Find where the given text appears and provide that cell's center as [x, y] coordinate. 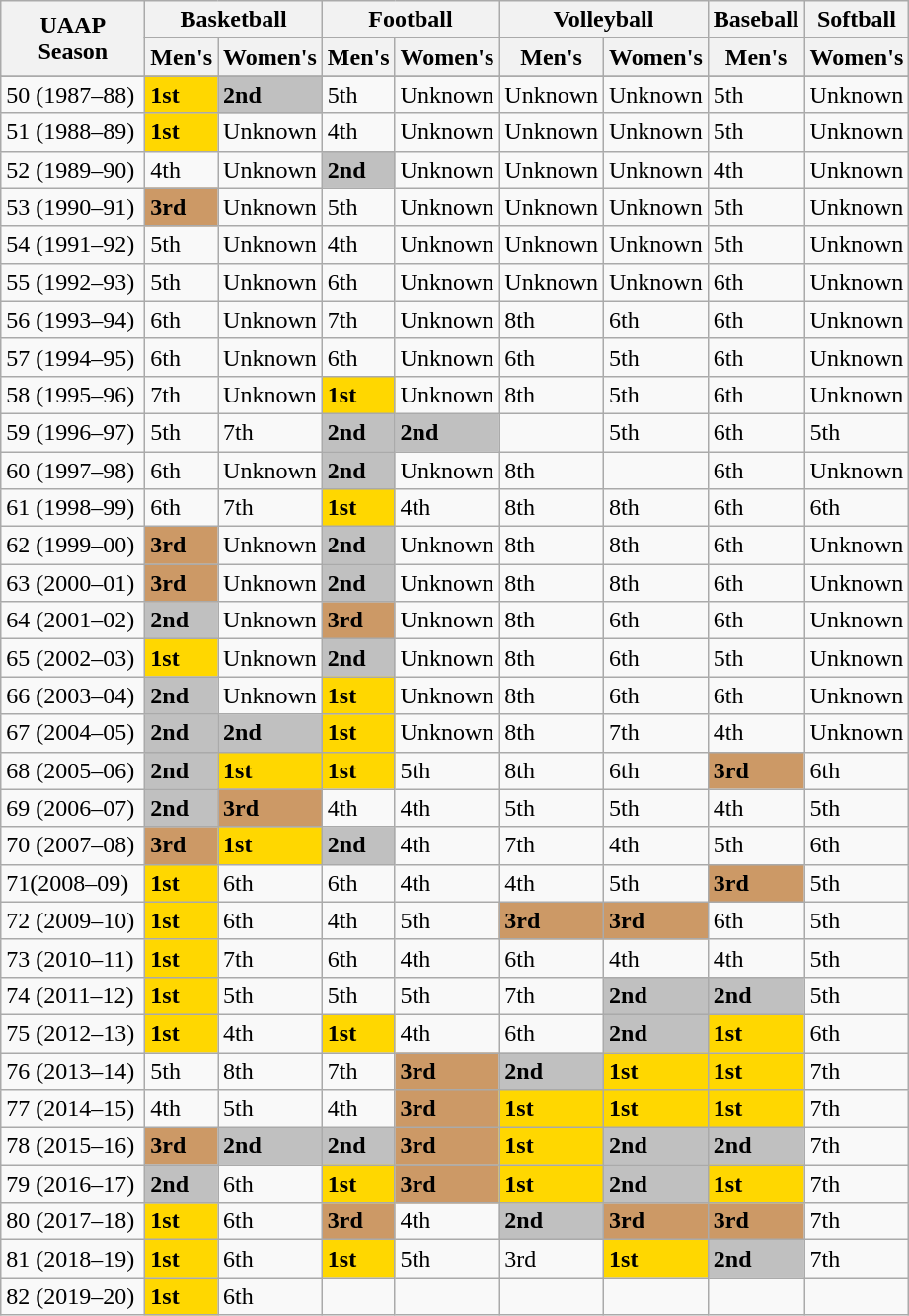
72 (2009–10) [73, 920]
51 (1988–89) [73, 132]
64 (2001–02) [73, 621]
66 (2003–04) [73, 695]
80 (2017–18) [73, 1221]
76 (2013–14) [73, 1070]
70 (2007–08) [73, 845]
Football [411, 20]
53 (1990–91) [73, 207]
74 (2011–12) [73, 995]
50 (1987–88) [73, 95]
71(2008–09) [73, 883]
Softball [857, 20]
67 (2004–05) [73, 733]
61 (1998–99) [73, 508]
78 (2015–16) [73, 1146]
57 (1994–95) [73, 357]
73 (2010–11) [73, 958]
Basketball [233, 20]
UAAP Season [73, 38]
Volleyball [604, 20]
55 (1992–93) [73, 282]
68 (2005–06) [73, 770]
81 (2018–19) [73, 1259]
60 (1997–98) [73, 471]
63 (2000–01) [73, 583]
82 (2019–20) [73, 1296]
69 (2006–07) [73, 808]
75 (2012–13) [73, 1033]
77 (2014–15) [73, 1109]
58 (1995–96) [73, 395]
54 (1991–92) [73, 245]
56 (1993–94) [73, 320]
65 (2002–03) [73, 658]
59 (1996–97) [73, 432]
Baseball [756, 20]
52 (1989–90) [73, 170]
79 (2016–17) [73, 1184]
62 (1999–00) [73, 546]
